Capture the cell that displays the provided text and extract its (X, Y) central coordinate. 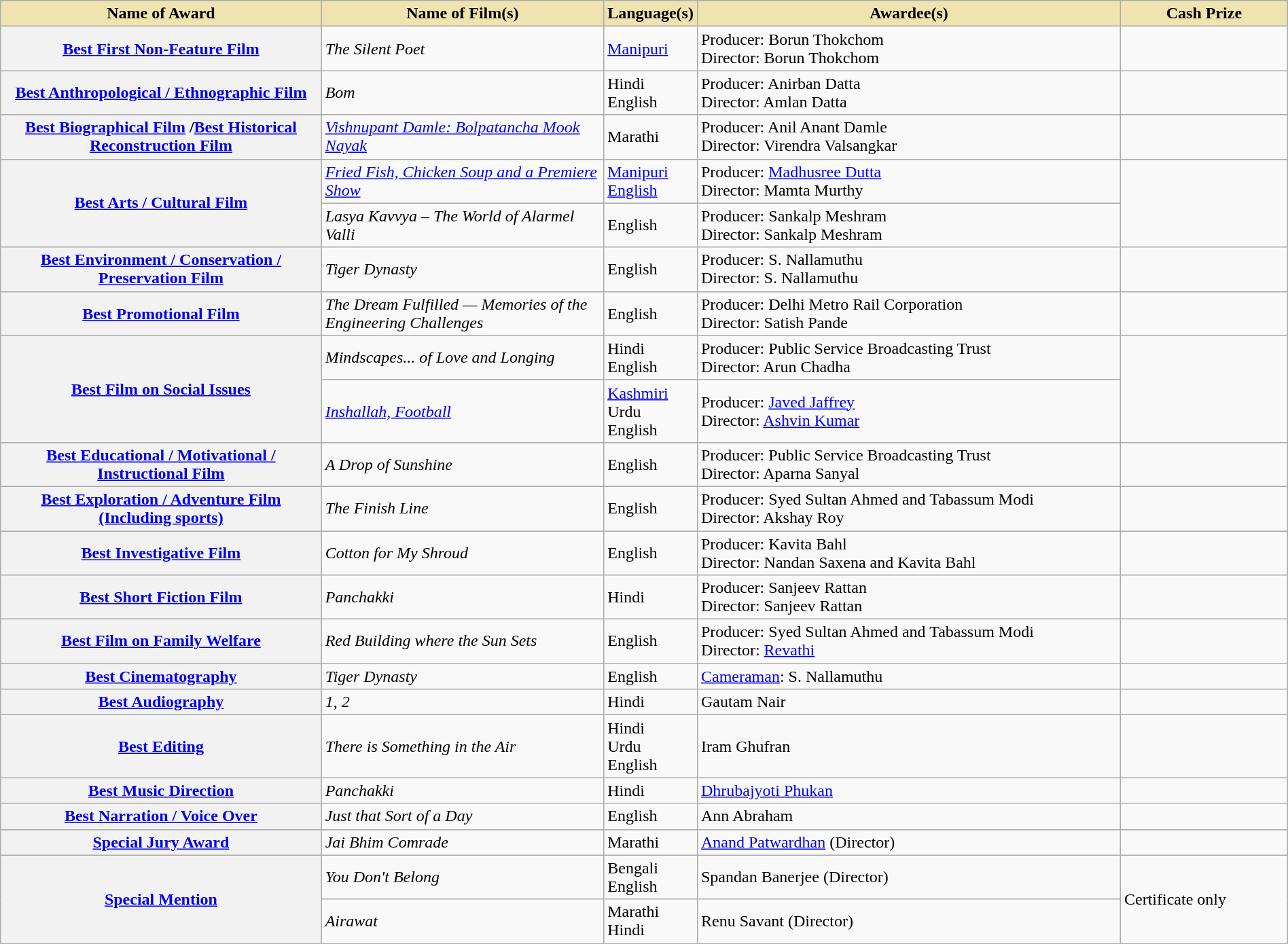
Producer: Public Service Broadcasting TrustDirector: Aparna Sanyal (909, 465)
Best Anthropological / Ethnographic Film (161, 92)
Best Biographical Film /Best Historical Reconstruction Film (161, 137)
Best Educational / Motivational / Instructional Film (161, 465)
Producer: Javed JaffreyDirector: Ashvin Kumar (909, 411)
1, 2 (463, 702)
Inshallah, Football (463, 411)
Producer: S. NallamuthuDirector: S. Nallamuthu (909, 269)
You Don't Belong (463, 877)
Best Cinematography (161, 676)
KashmiriUrduEnglish (651, 411)
Iram Ghufran (909, 746)
Airawat (463, 921)
Special Jury Award (161, 842)
Vishnupant Damle: Bolpatancha Mook Nayak (463, 137)
Cotton for My Shroud (463, 553)
Best Audiography (161, 702)
BengaliEnglish (651, 877)
The Finish Line (463, 508)
Manipuri (651, 49)
Fried Fish, Chicken Soup and a Premiere Show (463, 181)
Best Film on Social Issues (161, 388)
Best Editing (161, 746)
Cash Prize (1204, 14)
Lasya Kavvya – The World of Alarmel Valli (463, 225)
Name of Film(s) (463, 14)
Producer: Delhi Metro Rail CorporationDirector: Satish Pande (909, 314)
Producer: Sanjeev RattanDirector: Sanjeev Rattan (909, 598)
Ann Abraham (909, 816)
Producer: Syed Sultan Ahmed and Tabassum ModiDirector: Akshay Roy (909, 508)
ManipuriEnglish (651, 181)
Best Promotional Film (161, 314)
Just that Sort of a Day (463, 816)
Gautam Nair (909, 702)
Producer: Syed Sultan Ahmed and Tabassum ModiDirector: Revathi (909, 641)
A Drop of Sunshine (463, 465)
Producer: Borun ThokchomDirector: Borun Thokchom (909, 49)
The Dream Fulfilled — Memories of the Engineering Challenges (463, 314)
Cameraman: S. Nallamuthu (909, 676)
Best Music Direction (161, 791)
Producer: Anil Anant DamleDirector: Virendra Valsangkar (909, 137)
Certificate only (1204, 899)
Best Arts / Cultural Film (161, 203)
Best Investigative Film (161, 553)
Red Building where the Sun Sets (463, 641)
Best Exploration / Adventure Film (Including sports) (161, 508)
Name of Award (161, 14)
Mindscapes... of Love and Longing (463, 357)
Renu Savant (Director) (909, 921)
Producer: Madhusree DuttaDirector: Mamta Murthy (909, 181)
Producer: Anirban DattaDirector: Amlan Datta (909, 92)
MarathiHindi (651, 921)
Producer: Kavita BahlDirector: Nandan Saxena and Kavita Bahl (909, 553)
Best Environment / Conservation / Preservation Film (161, 269)
Special Mention (161, 899)
Best Narration / Voice Over (161, 816)
Jai Bhim Comrade (463, 842)
The Silent Poet (463, 49)
Bom (463, 92)
Language(s) (651, 14)
Best Film on Family Welfare (161, 641)
Producer: Public Service Broadcasting TrustDirector: Arun Chadha (909, 357)
Best Short Fiction Film (161, 598)
Spandan Banerjee (Director) (909, 877)
There is Something in the Air (463, 746)
Best First Non-Feature Film (161, 49)
Anand Patwardhan (Director) (909, 842)
Dhrubajyoti Phukan (909, 791)
Awardee(s) (909, 14)
Producer: Sankalp MeshramDirector: Sankalp Meshram (909, 225)
HindiUrduEnglish (651, 746)
